Find where the given text appears and provide that cell's center as (X, Y) coordinate. 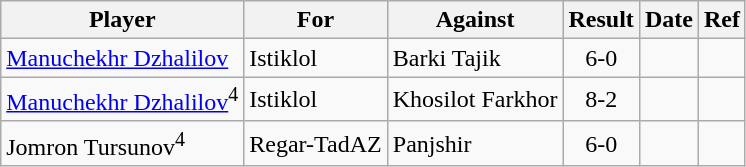
Manuchekhr Dzhalilov4 (122, 100)
Panjshir (475, 144)
8-2 (601, 100)
Khosilot Farkhor (475, 100)
Manuchekhr Dzhalilov (122, 58)
Jomron Tursunov4 (122, 144)
Player (122, 20)
Barki Tajik (475, 58)
For (316, 20)
Date (668, 20)
Ref (722, 20)
Against (475, 20)
Result (601, 20)
Regar-TadAZ (316, 144)
